Provide the [X, Y] coordinate of the cell's center where the given text is located.  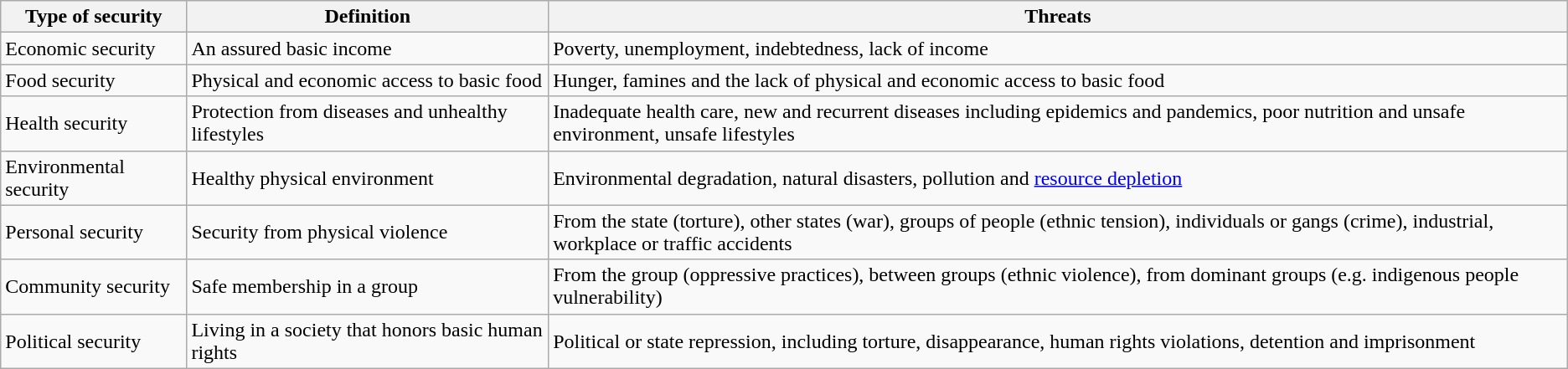
Personal security [94, 233]
Political or state repression, including torture, disappearance, human rights violations, detention and imprisonment [1059, 341]
An assured basic income [368, 49]
Economic security [94, 49]
Hunger, famines and the lack of physical and economic access to basic food [1059, 80]
Protection from diseases and unhealthy lifestyles [368, 124]
Threats [1059, 17]
From the group (oppressive practices), between groups (ethnic violence), from dominant groups (e.g. indigenous people vulnerability) [1059, 286]
Living in a society that honors basic human rights [368, 341]
Political security [94, 341]
Healthy physical environment [368, 177]
Security from physical violence [368, 233]
Definition [368, 17]
Food security [94, 80]
Safe membership in a group [368, 286]
Poverty, unemployment, indebtedness, lack of income [1059, 49]
Inadequate health care, new and recurrent diseases including epidemics and pandemics, poor nutrition and unsafe environment, unsafe lifestyles [1059, 124]
Health security [94, 124]
Physical and economic access to basic food [368, 80]
Community security [94, 286]
Type of security [94, 17]
Environmental degradation, natural disasters, pollution and resource depletion [1059, 177]
Environmental security [94, 177]
